Provide the [X, Y] coordinate of the cell's center where the given text is located.  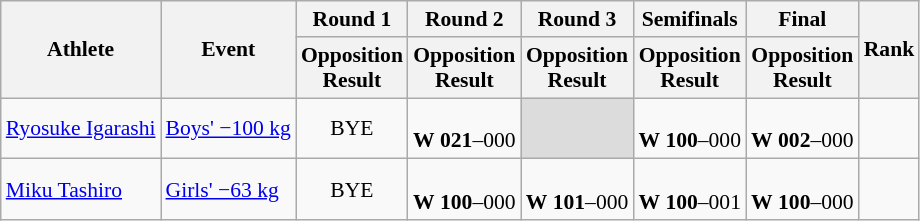
Rank [890, 50]
Round 2 [464, 19]
W 100–001 [690, 190]
W 101–000 [578, 190]
Boys' −100 kg [228, 128]
Athlete [81, 50]
Event [228, 50]
Final [802, 19]
Girls' −63 kg [228, 190]
W 002–000 [802, 128]
Semifinals [690, 19]
Round 1 [352, 19]
Miku Tashiro [81, 190]
Ryosuke Igarashi [81, 128]
W 021–000 [464, 128]
Round 3 [578, 19]
